Identify which cell holds the provided text, then report its (X, Y) central coordinate. 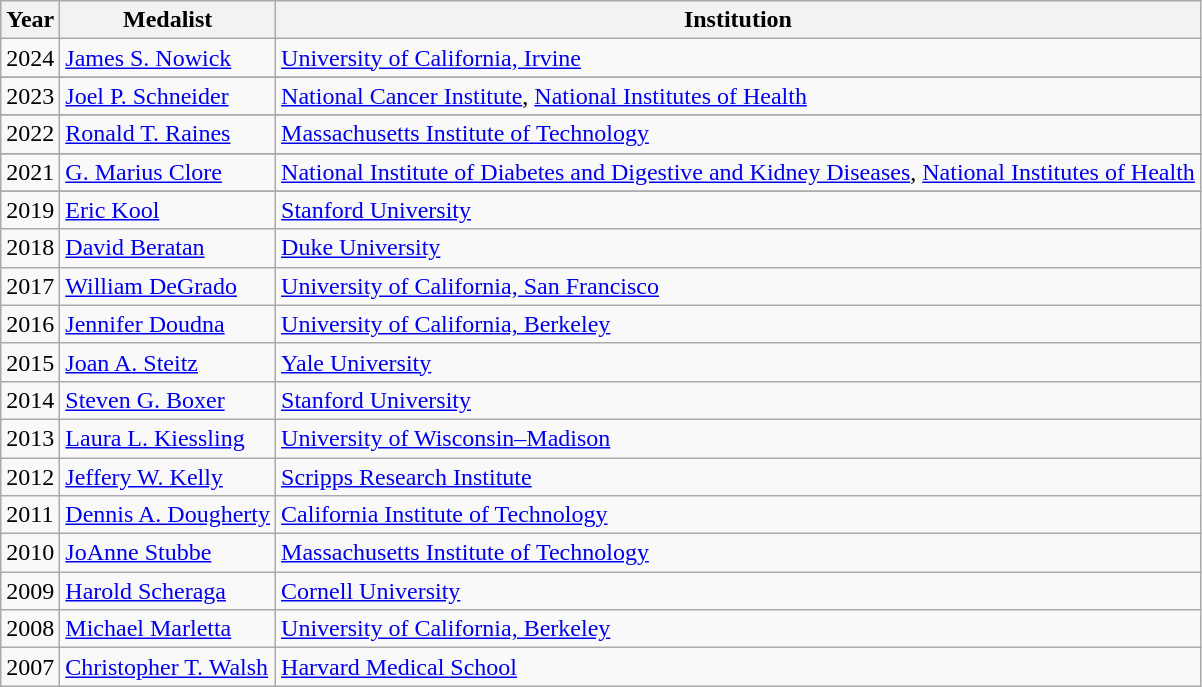
Institution (738, 20)
2010 (30, 553)
2022 (30, 134)
2021 (30, 172)
University of Wisconsin–Madison (738, 438)
Harold Scheraga (168, 591)
National Institute of Diabetes and Digestive and Kidney Diseases, National Institutes of Health (738, 172)
2015 (30, 362)
James S. Nowick (168, 58)
2013 (30, 438)
2009 (30, 591)
JoAnne Stubbe (168, 553)
Joan A. Steitz (168, 362)
Christopher T. Walsh (168, 667)
2016 (30, 324)
Cornell University (738, 591)
California Institute of Technology (738, 515)
Medalist (168, 20)
2017 (30, 286)
2011 (30, 515)
2008 (30, 629)
Yale University (738, 362)
2018 (30, 248)
Dennis A. Dougherty (168, 515)
Scripps Research Institute (738, 477)
Jennifer Doudna (168, 324)
National Cancer Institute, National Institutes of Health (738, 96)
2007 (30, 667)
Steven G. Boxer (168, 400)
David Beratan (168, 248)
Laura L. Kiessling (168, 438)
2012 (30, 477)
University of California, Irvine (738, 58)
Michael Marletta (168, 629)
G. Marius Clore (168, 172)
Eric Kool (168, 210)
Duke University (738, 248)
2014 (30, 400)
Joel P. Schneider (168, 96)
Ronald T. Raines (168, 134)
William DeGrado (168, 286)
Jeffery W. Kelly (168, 477)
2024 (30, 58)
Year (30, 20)
2023 (30, 96)
Harvard Medical School (738, 667)
University of California, San Francisco (738, 286)
2019 (30, 210)
